Detect which cell encompasses the target text, then output its (X, Y) center coordinate. 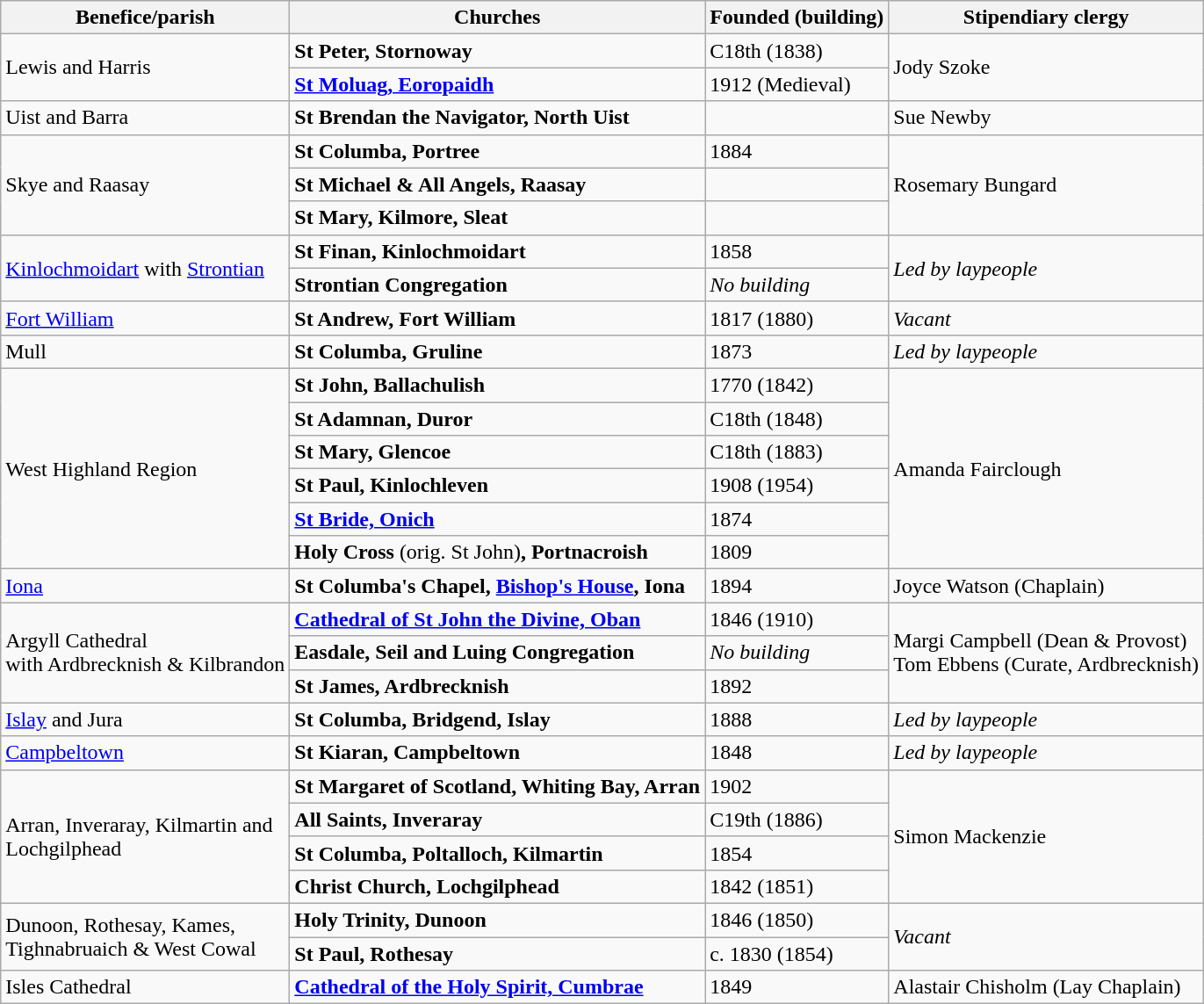
Margi Campbell (Dean & Provost)Tom Ebbens (Curate, Ardbrecknish) (1047, 653)
Isles Cathedral (146, 987)
St Columba, Gruline (497, 351)
Fort William (146, 318)
1874 (797, 519)
Alastair Chisholm (Lay Chaplain) (1047, 987)
1809 (797, 553)
C18th (1848) (797, 419)
C18th (1838) (797, 51)
Cathedral of the Holy Spirit, Cumbrae (497, 987)
Easdale, Seil and Luing Congregation (497, 653)
Joyce Watson (Chaplain) (1047, 586)
Skye and Raasay (146, 184)
Holy Trinity, Dunoon (497, 920)
Iona (146, 586)
Campbeltown (146, 753)
St Columba, Portree (497, 151)
St Paul, Kinlochleven (497, 486)
St Columba, Poltalloch, Kilmartin (497, 853)
St John, Ballachulish (497, 385)
Cathedral of St John the Divine, Oban (497, 619)
Strontian Congregation (497, 285)
1842 (1851) (797, 886)
Amanda Fairclough (1047, 468)
Islay and Jura (146, 719)
St Bride, Onich (497, 519)
Christ Church, Lochgilphead (497, 886)
1902 (797, 786)
C19th (1886) (797, 820)
St Mary, Kilmore, Sleat (497, 218)
1770 (1842) (797, 385)
West Highland Region (146, 468)
Mull (146, 351)
Stipendiary clergy (1047, 18)
Rosemary Bungard (1047, 184)
St Peter, Stornoway (497, 51)
1848 (797, 753)
1846 (1850) (797, 920)
1888 (797, 719)
Jody Szoke (1047, 68)
St Margaret of Scotland, Whiting Bay, Arran (497, 786)
Benefice/parish (146, 18)
Kinlochmoidart with Strontian (146, 268)
1854 (797, 853)
St Paul, Rothesay (497, 953)
Arran, Inveraray, Kilmartin andLochgilphead (146, 836)
Holy Cross (orig. St John), Portnacroish (497, 553)
Simon Mackenzie (1047, 836)
All Saints, Inveraray (497, 820)
St Finan, Kinlochmoidart (497, 251)
Uist and Barra (146, 118)
St Kiaran, Campbeltown (497, 753)
St Andrew, Fort William (497, 318)
1846 (1910) (797, 619)
Lewis and Harris (146, 68)
Founded (building) (797, 18)
1858 (797, 251)
St James, Ardbrecknish (497, 686)
1894 (797, 586)
St Brendan the Navigator, North Uist (497, 118)
1873 (797, 351)
St Adamnan, Duror (497, 419)
St Mary, Glencoe (497, 452)
St Moluag, Eoropaidh (497, 84)
Churches (497, 18)
1912 (Medieval) (797, 84)
St Columba, Bridgend, Islay (497, 719)
1908 (1954) (797, 486)
St Columba's Chapel, Bishop's House, Iona (497, 586)
1849 (797, 987)
1884 (797, 151)
St Michael & All Angels, Raasay (497, 184)
c. 1830 (1854) (797, 953)
1892 (797, 686)
Dunoon, Rothesay, Kames,Tighnabruaich & West Cowal (146, 936)
Sue Newby (1047, 118)
Argyll Cathedralwith Ardbrecknish & Kilbrandon (146, 653)
C18th (1883) (797, 452)
1817 (1880) (797, 318)
